Return [x, y] of the center of cell containing provided text 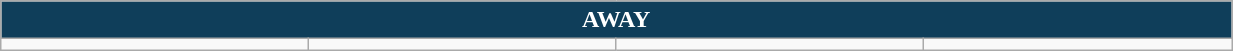
AWAY [616, 20]
